From the cell containing the given text, extract its center point as (X, Y) coordinate. 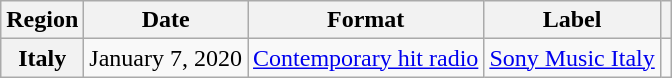
Label (572, 20)
Italy (42, 58)
Contemporary hit radio (366, 58)
January 7, 2020 (166, 58)
Region (42, 20)
Format (366, 20)
Sony Music Italy (572, 58)
Date (166, 20)
